Determine the [x, y] coordinate at the center of the cell enclosing the given text.  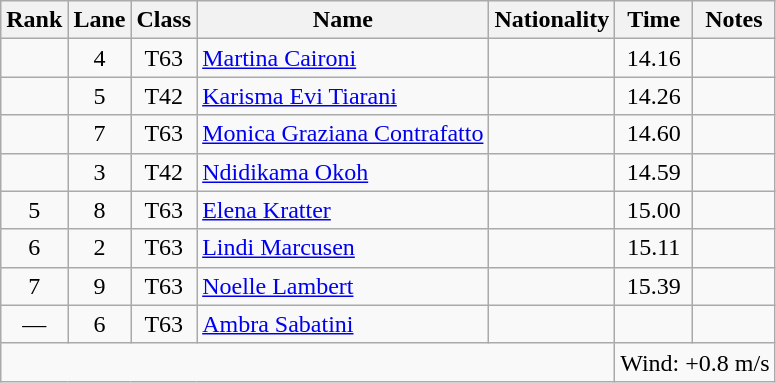
2 [100, 248]
Karisma Evi Tiarani [343, 96]
Monica Graziana Contrafatto [343, 134]
Nationality [552, 20]
Name [343, 20]
Wind: +0.8 m/s [695, 362]
15.11 [654, 248]
14.59 [654, 172]
— [34, 324]
Ambra Sabatini [343, 324]
Lindi Marcusen [343, 248]
15.00 [654, 210]
Martina Caironi [343, 58]
3 [100, 172]
Time [654, 20]
Ndidikama Okoh [343, 172]
15.39 [654, 286]
8 [100, 210]
Notes [734, 20]
Noelle Lambert [343, 286]
Elena Kratter [343, 210]
4 [100, 58]
14.60 [654, 134]
Rank [34, 20]
Lane [100, 20]
9 [100, 286]
14.26 [654, 96]
Class [164, 20]
14.16 [654, 58]
